From the cell containing the given text, extract its center point as [X, Y] coordinate. 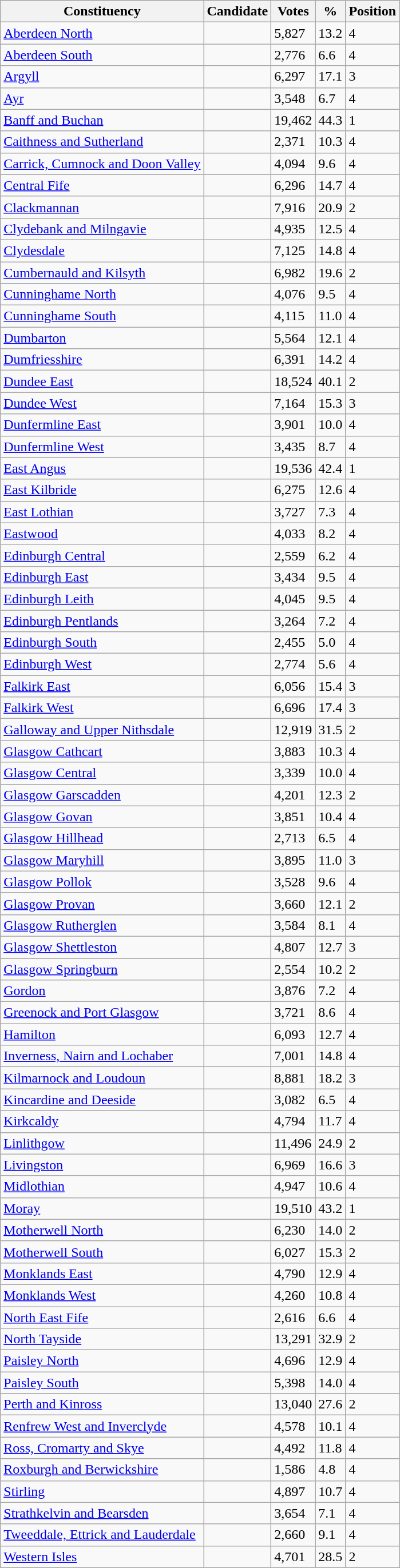
3,660 [293, 904]
Ross, Cromarty and Skye [102, 1448]
Dumbarton [102, 338]
Glasgow Garscadden [102, 795]
Aberdeen North [102, 33]
Moray [102, 1208]
10.2 [331, 969]
Cunninghame North [102, 295]
Strathkelvin and Bearsden [102, 1513]
17.4 [331, 708]
6,391 [293, 360]
7.1 [331, 1513]
10.4 [331, 817]
10.1 [331, 1426]
6,696 [293, 708]
7.3 [331, 512]
5,564 [293, 338]
Glasgow Govan [102, 817]
1,586 [293, 1470]
3,082 [293, 1100]
4,807 [293, 947]
8.2 [331, 534]
6,093 [293, 1034]
3,435 [293, 447]
Position [373, 11]
2,776 [293, 55]
Paisley North [102, 1361]
9.1 [331, 1535]
Glasgow Provan [102, 904]
Ayr [102, 98]
3,895 [293, 860]
19,462 [293, 120]
Caithness and Sutherland [102, 142]
4,947 [293, 1187]
12.6 [331, 490]
Linlithgow [102, 1143]
East Lothian [102, 512]
11,496 [293, 1143]
East Angus [102, 468]
3,654 [293, 1513]
Clydesdale [102, 250]
Falkirk West [102, 708]
10.6 [331, 1187]
7,916 [293, 207]
Aberdeen South [102, 55]
43.2 [331, 1208]
4,115 [293, 316]
Candidate [237, 11]
3,264 [293, 620]
7,125 [293, 250]
3,548 [293, 98]
% [331, 11]
12.5 [331, 229]
8.7 [331, 447]
Glasgow Springburn [102, 969]
13,291 [293, 1339]
32.9 [331, 1339]
2,660 [293, 1535]
Edinburgh Pentlands [102, 620]
Glasgow Cathcart [102, 751]
2,713 [293, 838]
17.1 [331, 77]
31.5 [331, 730]
3,339 [293, 773]
7,164 [293, 403]
Renfrew West and Inverclyde [102, 1426]
Edinburgh West [102, 664]
4,696 [293, 1361]
16.6 [331, 1165]
Dumfriesshire [102, 360]
42.4 [331, 468]
Eastwood [102, 534]
3,901 [293, 425]
Motherwell South [102, 1252]
3,876 [293, 991]
24.9 [331, 1143]
2,455 [293, 643]
Kirkcaldy [102, 1121]
4,260 [293, 1295]
15.4 [331, 686]
Edinburgh Central [102, 555]
2,616 [293, 1317]
Edinburgh South [102, 643]
Tweeddale, Ettrick and Lauderdale [102, 1535]
14.7 [331, 185]
4.8 [331, 1470]
Constituency [102, 11]
4,578 [293, 1426]
6,275 [293, 490]
Cumbernauld and Kilsyth [102, 273]
Glasgow Shettleston [102, 947]
12.3 [331, 795]
11.8 [331, 1448]
Kincardine and Deeside [102, 1100]
Falkirk East [102, 686]
Kilmarnock and Loudoun [102, 1078]
Carrick, Cumnock and Doon Valley [102, 164]
44.3 [331, 120]
4,794 [293, 1121]
40.1 [331, 381]
4,076 [293, 295]
28.5 [331, 1557]
3,883 [293, 751]
27.6 [331, 1404]
Edinburgh Leith [102, 599]
12,919 [293, 730]
13.2 [331, 33]
8.6 [331, 1013]
Glasgow Central [102, 773]
Dundee West [102, 403]
5,398 [293, 1383]
Edinburgh East [102, 577]
14.2 [331, 360]
3,851 [293, 817]
Dundee East [102, 381]
North East Fife [102, 1317]
3,721 [293, 1013]
Monklands East [102, 1273]
Gordon [102, 991]
Midlothian [102, 1187]
Perth and Kinross [102, 1404]
2,774 [293, 664]
4,790 [293, 1273]
Roxburgh and Berwickshire [102, 1470]
3,434 [293, 577]
7,001 [293, 1056]
5.6 [331, 664]
East Kilbride [102, 490]
Dunfermline West [102, 447]
Livingston [102, 1165]
3,528 [293, 882]
8,881 [293, 1078]
4,897 [293, 1491]
Glasgow Rutherglen [102, 925]
Glasgow Pollok [102, 882]
4,201 [293, 795]
13,040 [293, 1404]
Monklands West [102, 1295]
Votes [293, 11]
5,827 [293, 33]
19.6 [331, 273]
6,296 [293, 185]
4,701 [293, 1557]
Glasgow Maryhill [102, 860]
4,492 [293, 1448]
19,510 [293, 1208]
Central Fife [102, 185]
18.2 [331, 1078]
6,230 [293, 1230]
Motherwell North [102, 1230]
North Tayside [102, 1339]
8.1 [331, 925]
6,297 [293, 77]
Banff and Buchan [102, 120]
Cunninghame South [102, 316]
Hamilton [102, 1034]
Clydebank and Milngavie [102, 229]
2,371 [293, 142]
6,027 [293, 1252]
Stirling [102, 1491]
6,969 [293, 1165]
6.7 [331, 98]
6,982 [293, 273]
Argyll [102, 77]
4,935 [293, 229]
11.7 [331, 1121]
Galloway and Upper Nithsdale [102, 730]
3,584 [293, 925]
10.7 [331, 1491]
4,045 [293, 599]
6,056 [293, 686]
Inverness, Nairn and Lochaber [102, 1056]
3,727 [293, 512]
18,524 [293, 381]
4,094 [293, 164]
Clackmannan [102, 207]
10.8 [331, 1295]
6.2 [331, 555]
19,536 [293, 468]
Dunfermline East [102, 425]
2,554 [293, 969]
2,559 [293, 555]
Glasgow Hillhead [102, 838]
20.9 [331, 207]
Paisley South [102, 1383]
Western Isles [102, 1557]
Greenock and Port Glasgow [102, 1013]
4,033 [293, 534]
5.0 [331, 643]
